Capture the cell that displays the provided text and extract its (x, y) central coordinate. 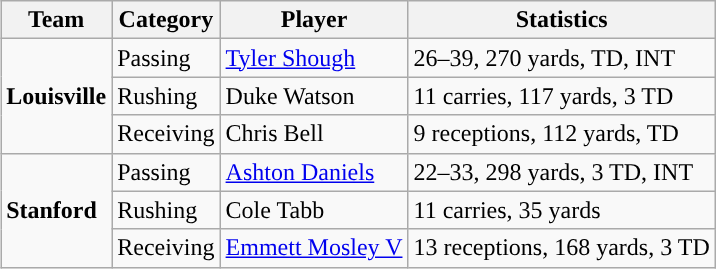
Cole Tabb (314, 210)
22–33, 298 yards, 3 TD, INT (562, 172)
13 receptions, 168 yards, 3 TD (562, 248)
Stanford (56, 210)
11 carries, 117 yards, 3 TD (562, 96)
Player (314, 20)
Tyler Shough (314, 58)
Emmett Mosley V (314, 248)
26–39, 270 yards, TD, INT (562, 58)
Louisville (56, 96)
Category (166, 20)
Ashton Daniels (314, 172)
Duke Watson (314, 96)
Team (56, 20)
Chris Bell (314, 134)
9 receptions, 112 yards, TD (562, 134)
11 carries, 35 yards (562, 210)
Statistics (562, 20)
